Return (x, y) of the center of cell containing provided text 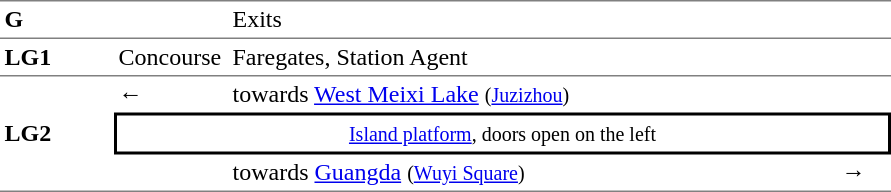
towards Guangda (Wuyi Square) (532, 173)
Faregates, Station Agent (532, 58)
→ (864, 173)
G (57, 20)
Concourse (171, 58)
← (171, 94)
towards West Meixi Lake (Juzizhou) (532, 94)
LG2 (57, 134)
Island platform, doors open on the left (502, 133)
LG1 (57, 58)
Exits (532, 20)
